Output the [X, Y] coordinate of the center of the cell containing the given text.  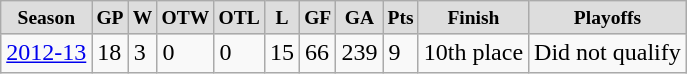
OTW [186, 18]
15 [282, 53]
9 [400, 53]
18 [110, 53]
W [142, 18]
Pts [400, 18]
3 [142, 53]
GF [317, 18]
66 [317, 53]
Playoffs [608, 18]
L [282, 18]
GP [110, 18]
Season [46, 18]
Finish [473, 18]
10th place [473, 53]
OTL [239, 18]
2012-13 [46, 53]
Did not qualify [608, 53]
GA [360, 18]
239 [360, 53]
